Determine the [x, y] coordinate at the center of the cell enclosing the given text.  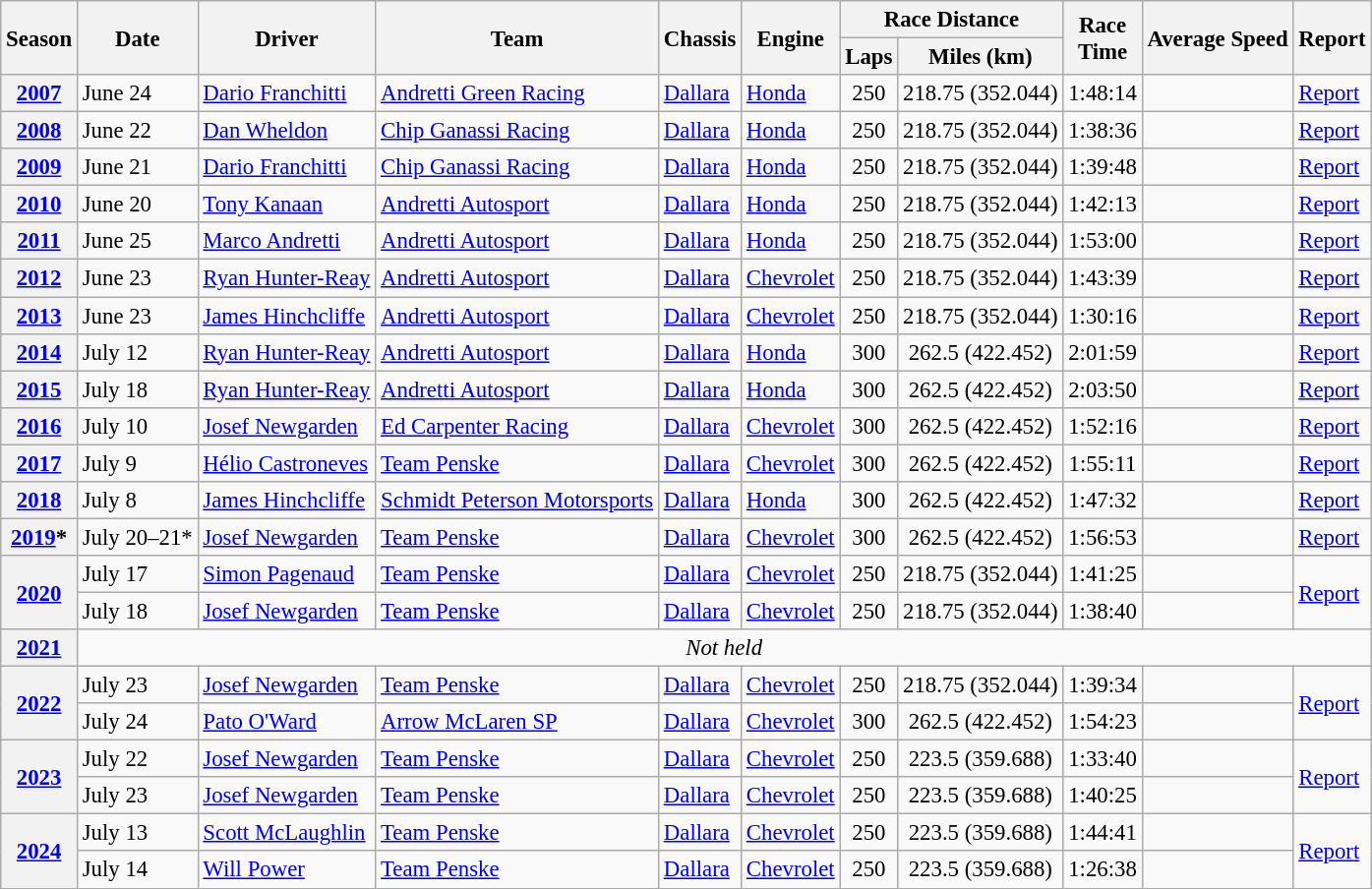
1:26:38 [1103, 870]
1:39:48 [1103, 167]
Laps [869, 57]
2011 [39, 241]
July 24 [138, 722]
Date [138, 37]
July 10 [138, 426]
1:41:25 [1103, 574]
Pato O'Ward [287, 722]
2019* [39, 537]
2010 [39, 205]
Scott McLaughlin [287, 833]
1:47:32 [1103, 501]
2:03:50 [1103, 389]
1:33:40 [1103, 759]
2013 [39, 316]
1:38:40 [1103, 611]
Miles (km) [981, 57]
1:56:53 [1103, 537]
1:43:39 [1103, 278]
Race Distance [952, 20]
July 20–21* [138, 537]
2008 [39, 131]
Driver [287, 37]
2014 [39, 352]
1:30:16 [1103, 316]
July 22 [138, 759]
Not held [724, 648]
1:48:14 [1103, 93]
Engine [791, 37]
1:44:41 [1103, 833]
July 14 [138, 870]
1:54:23 [1103, 722]
Ed Carpenter Racing [517, 426]
June 20 [138, 205]
1:39:34 [1103, 685]
June 25 [138, 241]
July 13 [138, 833]
2024 [39, 852]
2015 [39, 389]
2021 [39, 648]
Schmidt Peterson Motorsports [517, 501]
2020 [39, 592]
1:38:36 [1103, 131]
Arrow McLaren SP [517, 722]
Hélio Castroneves [287, 463]
June 22 [138, 131]
Chassis [700, 37]
RaceTime [1103, 37]
June 24 [138, 93]
July 12 [138, 352]
2023 [39, 777]
Simon Pagenaud [287, 574]
1:52:16 [1103, 426]
2022 [39, 704]
2007 [39, 93]
2017 [39, 463]
Marco Andretti [287, 241]
2016 [39, 426]
Average Speed [1218, 37]
Will Power [287, 870]
July 17 [138, 574]
1:40:25 [1103, 796]
June 21 [138, 167]
Team [517, 37]
2012 [39, 278]
1:42:13 [1103, 205]
1:55:11 [1103, 463]
Dan Wheldon [287, 131]
2009 [39, 167]
Tony Kanaan [287, 205]
2:01:59 [1103, 352]
July 8 [138, 501]
Season [39, 37]
2018 [39, 501]
Andretti Green Racing [517, 93]
July 9 [138, 463]
1:53:00 [1103, 241]
